Return [X, Y] of the center of cell containing provided text 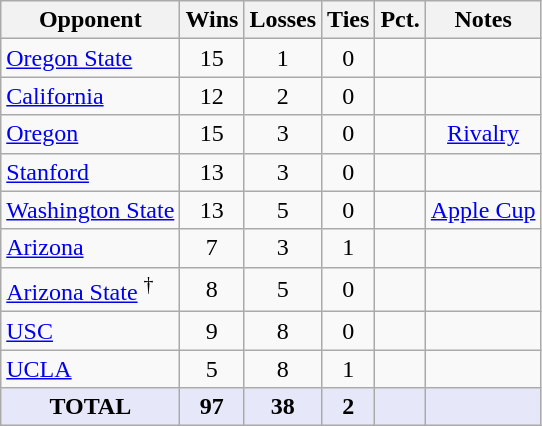
Rivalry [483, 134]
California [90, 96]
UCLA [90, 369]
Oregon [90, 134]
7 [212, 248]
Losses [283, 20]
TOTAL [90, 407]
Wins [212, 20]
9 [212, 331]
38 [283, 407]
Notes [483, 20]
Pct. [400, 20]
Ties [348, 20]
Arizona State † [90, 290]
USC [90, 331]
Stanford [90, 172]
Opponent [90, 20]
Oregon State [90, 58]
Arizona [90, 248]
12 [212, 96]
Apple Cup [483, 210]
Washington State [90, 210]
97 [212, 407]
